Identify which cell holds the provided text, then report its [x, y] central coordinate. 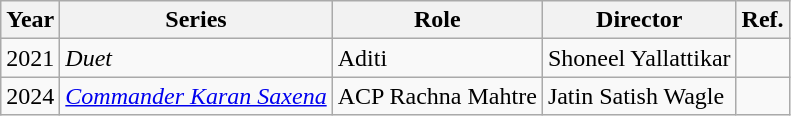
Commander Karan Saxena [196, 96]
Year [30, 20]
Shoneel Yallattikar [639, 58]
Jatin Satish Wagle [639, 96]
Duet [196, 58]
Role [437, 20]
2024 [30, 96]
Series [196, 20]
Aditi [437, 58]
ACP Rachna Mahtre [437, 96]
2021 [30, 58]
Ref. [762, 20]
Director [639, 20]
